Capture the cell that displays the provided text and extract its [X, Y] central coordinate. 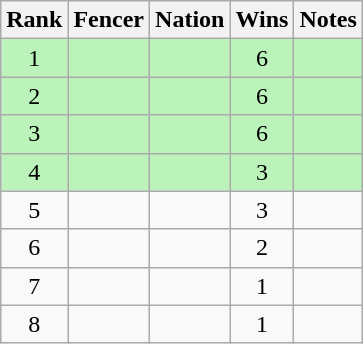
4 [34, 172]
Nation [190, 20]
Wins [262, 20]
5 [34, 210]
8 [34, 324]
Fencer [109, 20]
Rank [34, 20]
Notes [328, 20]
7 [34, 286]
